Find where the given text appears and provide that cell's center as [X, Y] coordinate. 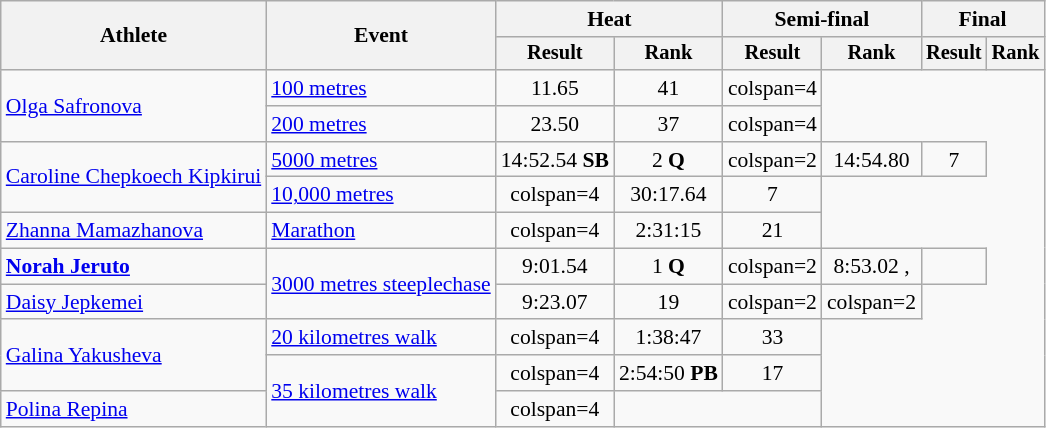
20 kilometres walk [381, 338]
9:01.54 [555, 267]
Daisy Jepkemei [134, 302]
19 [668, 302]
11.65 [555, 88]
Heat [610, 19]
30:17.64 [668, 195]
41 [668, 88]
Event [381, 36]
2 Q [668, 160]
Final [982, 19]
23.50 [555, 124]
Zhanna Mamazhanova [134, 231]
Galina Yakusheva [134, 356]
1 Q [668, 267]
Norah Jeruto [134, 267]
33 [772, 338]
2:54:50 PB [668, 373]
9:23.07 [555, 302]
3000 metres steeplechase [381, 284]
Semi-final [822, 19]
10,000 metres [381, 195]
21 [772, 231]
2:31:15 [668, 231]
Athlete [134, 36]
14:54.80 [872, 160]
8:53.02 , [872, 267]
1:38:47 [668, 338]
100 metres [381, 88]
Olga Safronova [134, 106]
200 metres [381, 124]
35 kilometres walk [381, 390]
17 [772, 373]
5000 metres [381, 160]
37 [668, 124]
14:52.54 SB [555, 160]
Polina Repina [134, 409]
Caroline Chepkoech Kipkirui [134, 178]
Marathon [381, 231]
